Scan for the cell matching the given text and deliver its [X, Y] coordinate at center. 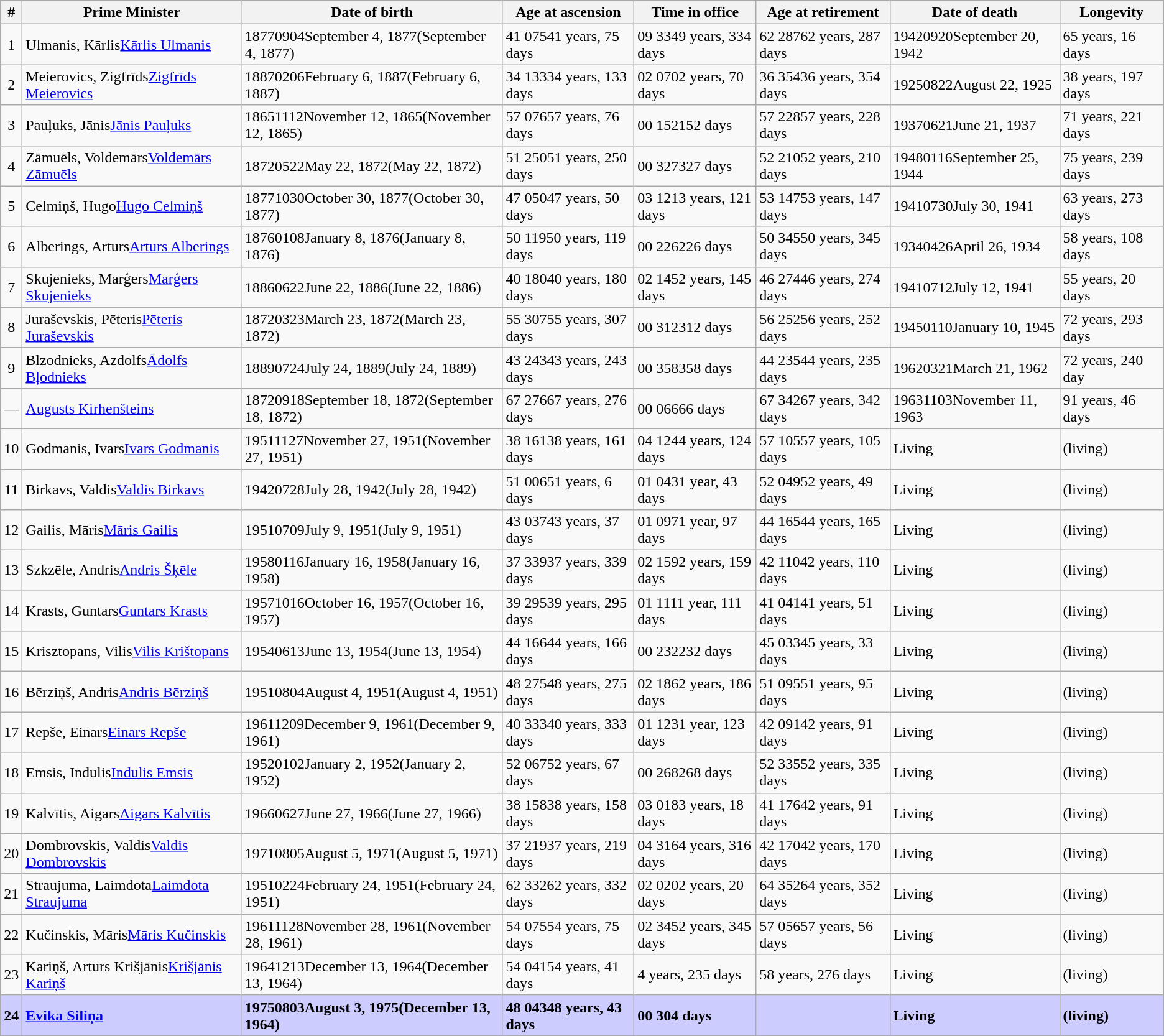
02 3452 years, 345 days [695, 934]
Prime Minister [132, 12]
18720323March 23, 1872(March 23, 1872) [372, 327]
3 [11, 126]
48 04348 years, 43 days [568, 1015]
Zāmuēls, VoldemārsVoldemārs Zāmuēls [132, 165]
8 [11, 327]
19631103November 11, 1963 [975, 408]
53 14753 years, 147 days [823, 206]
52 06752 years, 67 days [568, 772]
6 [11, 246]
— [11, 408]
00 312312 days [695, 327]
20 [11, 853]
41 04141 years, 51 days [823, 611]
19410712July 12, 1941 [975, 287]
17 [11, 733]
57 07657 years, 76 days [568, 126]
40 18040 years, 180 days [568, 287]
75 years, 239 days [1112, 165]
Alberings, ArtursArturs Alberings [132, 246]
46 27446 years, 274 days [823, 287]
72 years, 240 day [1112, 368]
Celmiņš, HugoHugo Celmiņš [132, 206]
38 years, 197 days [1112, 85]
Longevity [1112, 12]
38 15838 years, 158 days [568, 813]
19420920September 20, 1942 [975, 45]
19611209December 9, 1961(December 9, 1961) [372, 733]
54 04154 years, 41 days [568, 975]
18870206February 6, 1887(February 6, 1887) [372, 85]
24 [11, 1015]
38 16138 years, 161 days [568, 449]
Birkavs, ValdisValdis Birkavs [132, 489]
51 25051 years, 250 days [568, 165]
Age at retirement [823, 12]
19620321March 21, 1962 [975, 368]
Godmanis, IvarsIvars Godmanis [132, 449]
00 304 days [695, 1015]
58 years, 108 days [1112, 246]
Ulmanis, KārlisKārlis Ulmanis [132, 45]
37 33937 years, 339 days [568, 571]
13 [11, 571]
19511127November 27, 1951(November 27, 1951) [372, 449]
52 33552 years, 335 days [823, 772]
19660627June 27, 1966(June 27, 1966) [372, 813]
01 1231 year, 123 days [695, 733]
Emsis, IndulisIndulis Emsis [132, 772]
7 [11, 287]
Augusts Kirhenšteins [132, 408]
Szkzēle, AndrisAndris Šķēle [132, 571]
Blzodnieks, AzdolfsĀdolfs Bļodnieks [132, 368]
19580116January 16, 1958(January 16, 1958) [372, 571]
16 [11, 691]
11 [11, 489]
19510224February 24, 1951(February 24, 1951) [372, 894]
40 33340 years, 333 days [568, 733]
01 1111 year, 111 days [695, 611]
02 1592 years, 159 days [695, 571]
58 years, 276 days [823, 975]
44 16544 years, 165 days [823, 530]
14 [11, 611]
57 05657 years, 56 days [823, 934]
62 28762 years, 287 days [823, 45]
# [11, 12]
Juraševskis, PēterisPēteris Juraševskis [132, 327]
67 27667 years, 276 days [568, 408]
50 34550 years, 345 days [823, 246]
00 232232 days [695, 652]
36 35436 years, 354 days [823, 85]
00 327327 days [695, 165]
19540613June 13, 1954(June 13, 1954) [372, 652]
18 [11, 772]
19410730July 30, 1941 [975, 206]
09 3349 years, 334 days [695, 45]
00 226226 days [695, 246]
04 1244 years, 124 days [695, 449]
23 [11, 975]
47 05047 years, 50 days [568, 206]
19520102January 2, 1952(January 2, 1952) [372, 772]
44 16644 years, 166 days [568, 652]
00 152152 days [695, 126]
19480116September 25, 1944 [975, 165]
52 04952 years, 49 days [823, 489]
71 years, 221 days [1112, 126]
67 34267 years, 342 days [823, 408]
Dombrovskis, ValdisValdis Dombrovskis [132, 853]
12 [11, 530]
41 17642 years, 91 days [823, 813]
00 06666 days [695, 408]
50 11950 years, 119 days [568, 246]
02 1862 years, 186 days [695, 691]
37 21937 years, 219 days [568, 853]
02 1452 years, 145 days [695, 287]
48 27548 years, 275 days [568, 691]
Bērziņš, AndrisAndris Bērziņš [132, 691]
9 [11, 368]
72 years, 293 days [1112, 327]
Meierovics, ZigfrīdsZigfrīds Meierovics [132, 85]
00 358358 days [695, 368]
Krasts, GuntarsGuntars Krasts [132, 611]
18890724July 24, 1889(July 24, 1889) [372, 368]
Skujenieks, MarģersMarģers Skujenieks [132, 287]
Evika Siliņa [132, 1015]
15 [11, 652]
Age at ascension [568, 12]
18720918September 18, 1872(September 18, 1872) [372, 408]
41 07541 years, 75 days [568, 45]
02 0702 years, 70 days [695, 85]
42 09142 years, 91 days [823, 733]
56 25256 years, 252 days [823, 327]
Pauļuks, JānisJānis Pauļuks [132, 126]
22 [11, 934]
55 30755 years, 307 days [568, 327]
5 [11, 206]
4 years, 235 days [695, 975]
Kučinskis, MārisMāris Kučinskis [132, 934]
Straujuma, LaimdotaLaimdota Straujuma [132, 894]
64 35264 years, 352 days [823, 894]
18720522May 22, 1872(May 22, 1872) [372, 165]
55 years, 20 days [1112, 287]
4 [11, 165]
43 24343 years, 243 days [568, 368]
04 3164 years, 316 days [695, 853]
52 21052 years, 210 days [823, 165]
Kalvītis, AigarsAigars Kalvītis [132, 813]
63 years, 273 days [1112, 206]
19611128November 28, 1961(November 28, 1961) [372, 934]
91 years, 46 days [1112, 408]
1 [11, 45]
19250822August 22, 1925 [975, 85]
19450110January 10, 1945 [975, 327]
18860622June 22, 1886(June 22, 1886) [372, 287]
42 11042 years, 110 days [823, 571]
Time in office [695, 12]
57 22857 years, 228 days [823, 126]
Kariņš, Arturs KrišjānisKrišjānis Kariņš [132, 975]
19510709July 9, 1951(July 9, 1951) [372, 530]
18651112November 12, 1865(November 12, 1865) [372, 126]
51 00651 years, 6 days [568, 489]
19571016October 16, 1957(October 16, 1957) [372, 611]
00 268268 days [695, 772]
62 33262 years, 332 days [568, 894]
18771030October 30, 1877(October 30, 1877) [372, 206]
65 years, 16 days [1112, 45]
51 09551 years, 95 days [823, 691]
19641213December 13, 1964(December 13, 1964) [372, 975]
19750803August 3, 1975(December 13, 1964) [372, 1015]
44 23544 years, 235 days [823, 368]
03 1213 years, 121 days [695, 206]
42 17042 years, 170 days [823, 853]
18760108January 8, 1876(January 8, 1876) [372, 246]
39 29539 years, 295 days [568, 611]
43 03743 years, 37 days [568, 530]
Date of death [975, 12]
Repše, EinarsEinars Repše [132, 733]
01 0971 year, 97 days [695, 530]
19 [11, 813]
19340426April 26, 1934 [975, 246]
19370621June 21, 1937 [975, 126]
Date of birth [372, 12]
10 [11, 449]
Gailis, MārisMāris Gailis [132, 530]
34 13334 years, 133 days [568, 85]
18770904September 4, 1877(September 4, 1877) [372, 45]
19510804August 4, 1951(August 4, 1951) [372, 691]
45 03345 years, 33 days [823, 652]
57 10557 years, 105 days [823, 449]
19420728July 28, 1942(July 28, 1942) [372, 489]
2 [11, 85]
02 0202 years, 20 days [695, 894]
03 0183 years, 18 days [695, 813]
19710805August 5, 1971(August 5, 1971) [372, 853]
21 [11, 894]
01 0431 year, 43 days [695, 489]
54 07554 years, 75 days [568, 934]
Krisztopans, VilisVilis Krištopans [132, 652]
